Identify which cell holds the provided text, then report its [X, Y] central coordinate. 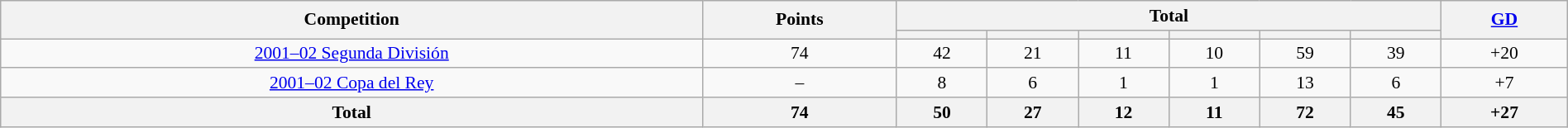
2001–02 Copa del Rey [352, 83]
+7 [1505, 83]
45 [1396, 112]
+20 [1505, 53]
42 [942, 53]
13 [1305, 83]
10 [1214, 53]
+27 [1505, 112]
50 [942, 112]
GD [1505, 20]
– [800, 83]
Points [800, 20]
8 [942, 83]
21 [1033, 53]
27 [1033, 112]
12 [1124, 112]
39 [1396, 53]
Competition [352, 20]
72 [1305, 112]
2001–02 Segunda División [352, 53]
59 [1305, 53]
